Extract the [X, Y] coordinate from the center of the cell holding the provided text.  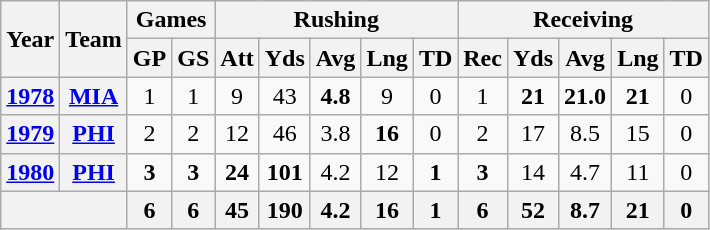
Att [237, 58]
1980 [30, 172]
Team [94, 39]
14 [532, 172]
8.5 [586, 134]
MIA [94, 96]
Games [170, 20]
1978 [30, 96]
15 [638, 134]
190 [284, 210]
43 [284, 96]
1979 [30, 134]
11 [638, 172]
8.7 [586, 210]
GS [194, 58]
4.7 [586, 172]
3.8 [336, 134]
45 [237, 210]
Rushing [336, 20]
4.8 [336, 96]
Year [30, 39]
GP [149, 58]
52 [532, 210]
46 [284, 134]
Rec [483, 58]
24 [237, 172]
21.0 [586, 96]
101 [284, 172]
Receiving [584, 20]
17 [532, 134]
